From the cell containing the given text, extract its center point as [x, y] coordinate. 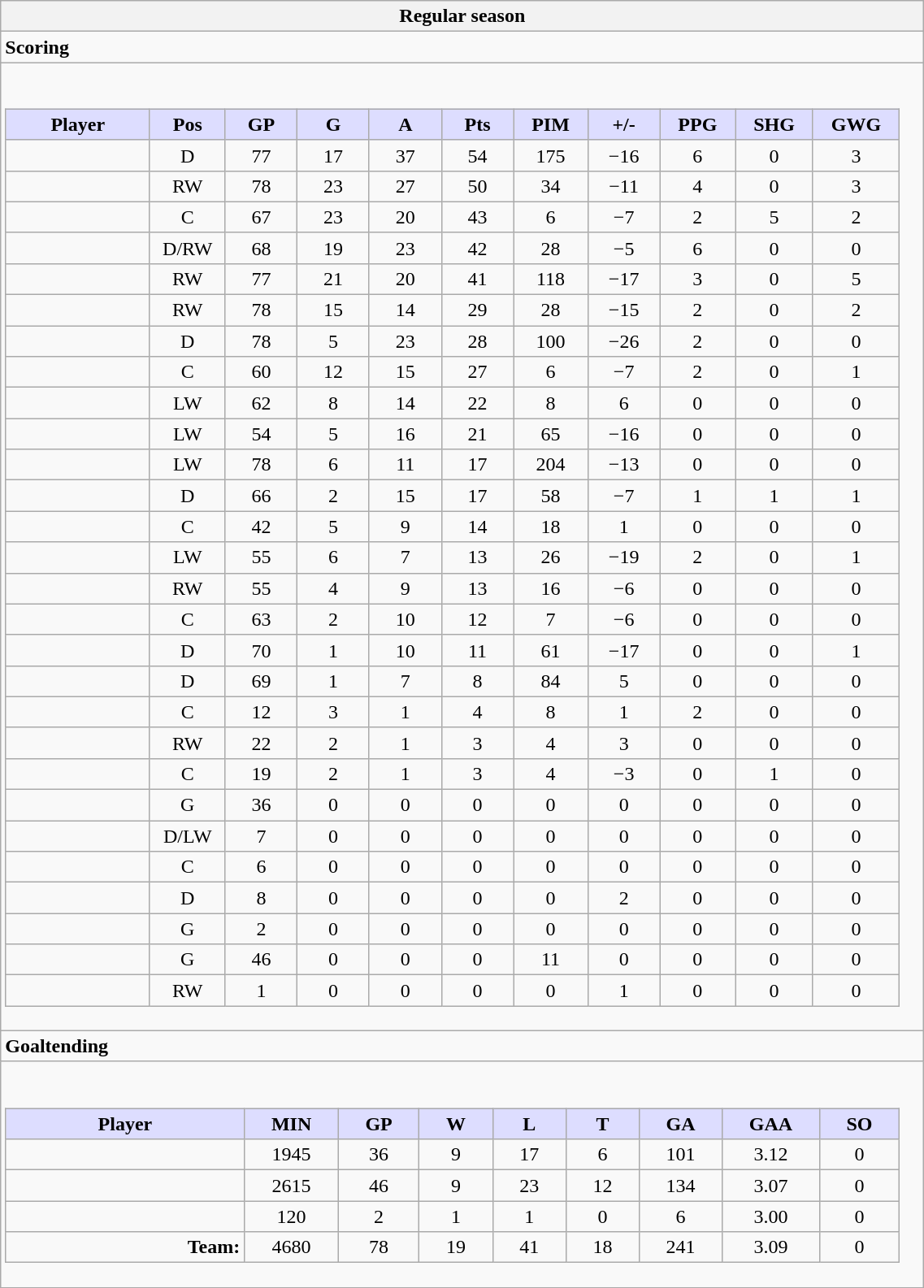
204 [551, 465]
120 [292, 1216]
70 [262, 650]
241 [681, 1247]
W [456, 1124]
118 [551, 279]
61 [551, 650]
4680 [292, 1247]
Player MIN GP W L T GA GAA SO 1945 36 9 17 6 101 3.12 0 2615 46 9 23 12 134 3.07 0 120 2 1 1 0 6 3.00 0 Team: 4680 78 19 41 18 241 3.09 0 [462, 1174]
62 [262, 403]
66 [262, 496]
−15 [624, 310]
26 [551, 557]
3.12 [771, 1155]
GAA [771, 1124]
100 [551, 341]
A [405, 124]
Scoring [462, 47]
Pts [478, 124]
2615 [292, 1186]
58 [551, 496]
+/- [624, 124]
−11 [624, 186]
T [602, 1124]
D/RW [187, 248]
GA [681, 1124]
SO [859, 1124]
68 [262, 248]
3.07 [771, 1186]
84 [551, 681]
67 [262, 217]
SHG [774, 124]
−26 [624, 341]
−3 [624, 774]
101 [681, 1155]
175 [551, 155]
1945 [292, 1155]
60 [262, 372]
Pos [187, 124]
34 [551, 186]
63 [262, 619]
L [529, 1124]
43 [478, 217]
3.00 [771, 1216]
D/LW [187, 836]
GWG [856, 124]
−5 [624, 248]
Regular season [462, 16]
65 [551, 434]
−19 [624, 557]
134 [681, 1186]
50 [478, 186]
Team: [125, 1247]
MIN [292, 1124]
−13 [624, 465]
Goaltending [462, 1046]
3.09 [771, 1247]
69 [262, 681]
29 [478, 310]
37 [405, 155]
PPG [697, 124]
PIM [551, 124]
